Scan for the cell matching the given text and deliver its (x, y) coordinate at center. 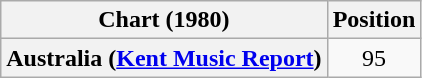
Chart (1980) (164, 20)
Position (374, 20)
Australia (Kent Music Report) (164, 58)
95 (374, 58)
